Locate the cell with the specified text and output its [X, Y] center coordinate. 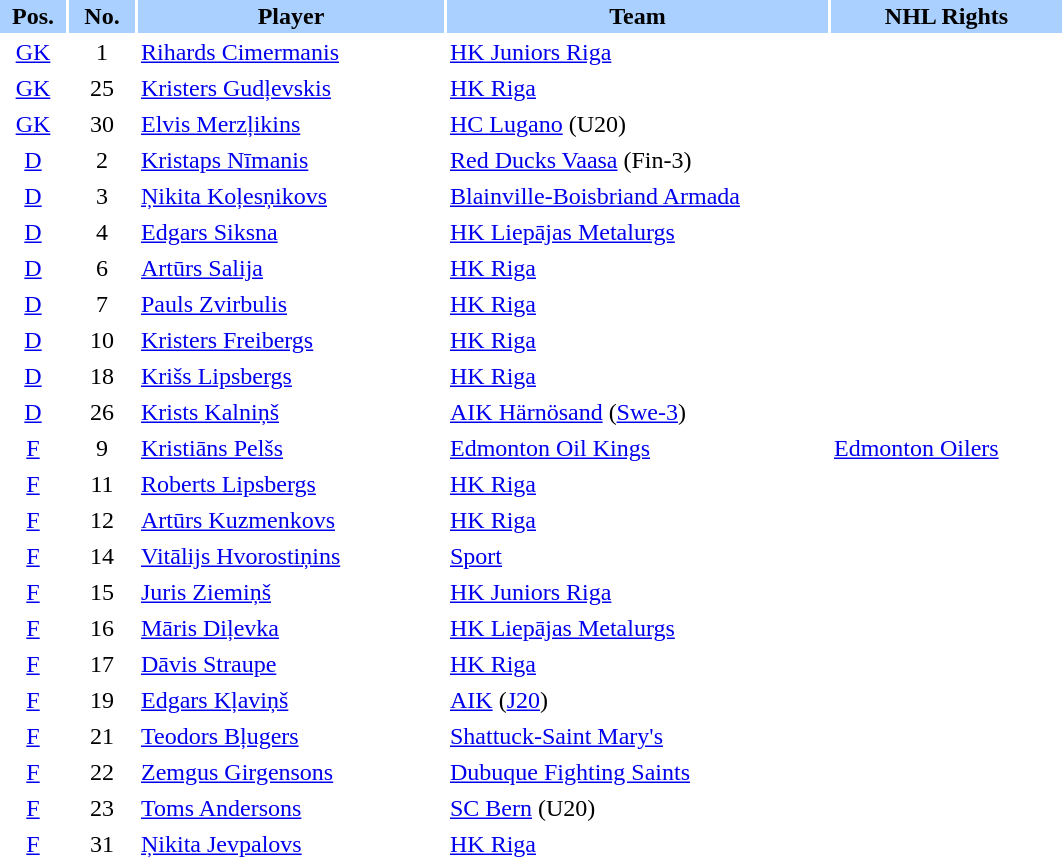
Dubuque Fighting Saints [638, 772]
Edmonton Oil Kings [638, 448]
Pos. [33, 16]
11 [102, 484]
1 [102, 52]
Juris Ziemiņš [291, 592]
Shattuck-Saint Mary's [638, 736]
Kristaps Nīmanis [291, 160]
19 [102, 700]
HC Lugano (U20) [638, 124]
Dāvis Straupe [291, 664]
10 [102, 340]
Kristiāns Pelšs [291, 448]
No. [102, 16]
Kristers Gudļevskis [291, 88]
Vitālijs Hvorostiņins [291, 556]
25 [102, 88]
Edmonton Oilers [946, 448]
Pauls Zvirbulis [291, 304]
16 [102, 628]
Roberts Lipsbergs [291, 484]
Edgars Siksna [291, 232]
Ņikita Koļesņikovs [291, 196]
Elvis Merzļikins [291, 124]
Krists Kalniņš [291, 412]
Sport [638, 556]
Red Ducks Vaasa (Fin-3) [638, 160]
Team [638, 16]
21 [102, 736]
Krišs Lipsbergs [291, 376]
Player [291, 16]
Edgars Kļaviņš [291, 700]
SC Bern (U20) [638, 808]
Kristers Freibergs [291, 340]
23 [102, 808]
Māris Diļevka [291, 628]
AIK (J20) [638, 700]
18 [102, 376]
3 [102, 196]
26 [102, 412]
AIK Härnösand (Swe-3) [638, 412]
2 [102, 160]
Toms Andersons [291, 808]
Rihards Cimermanis [291, 52]
6 [102, 268]
Artūrs Salija [291, 268]
15 [102, 592]
7 [102, 304]
Teodors Bļugers [291, 736]
30 [102, 124]
Blainville-Boisbriand Armada [638, 196]
12 [102, 520]
14 [102, 556]
9 [102, 448]
Artūrs Kuzmenkovs [291, 520]
4 [102, 232]
NHL Rights [946, 16]
22 [102, 772]
Zemgus Girgensons [291, 772]
17 [102, 664]
